For the text-containing cell, return its midpoint in [X, Y] coordinate format. 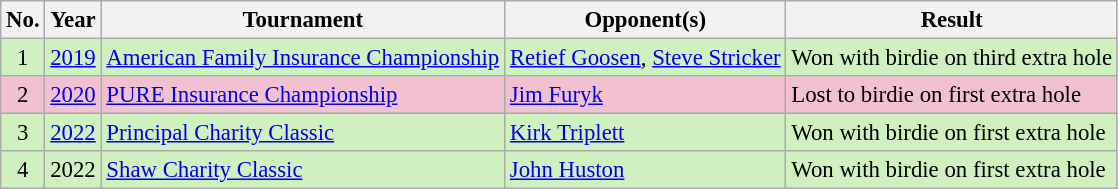
Lost to birdie on first extra hole [952, 95]
John Huston [646, 170]
2020 [73, 95]
Shaw Charity Classic [303, 170]
4 [23, 170]
2 [23, 95]
Opponent(s) [646, 20]
Kirk Triplett [646, 133]
No. [23, 20]
Principal Charity Classic [303, 133]
2019 [73, 58]
Jim Furyk [646, 95]
Year [73, 20]
3 [23, 133]
1 [23, 58]
Retief Goosen, Steve Stricker [646, 58]
PURE Insurance Championship [303, 95]
Won with birdie on third extra hole [952, 58]
American Family Insurance Championship [303, 58]
Result [952, 20]
Tournament [303, 20]
